Identify which cell holds the provided text, then report its [x, y] central coordinate. 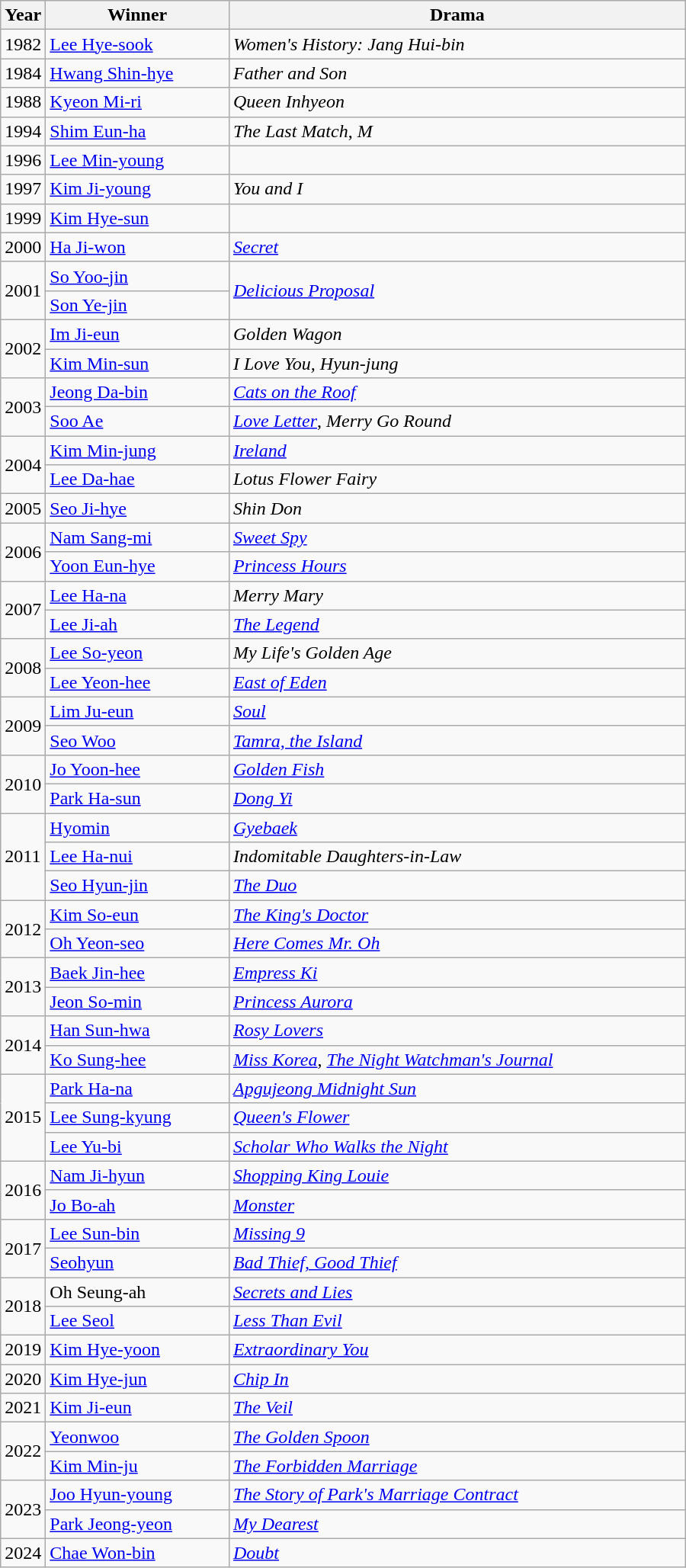
Dong Yi [457, 798]
Yoon Eun-hye [137, 566]
Soo Ae [137, 422]
Tamra, the Island [457, 740]
2001 [23, 290]
Soul [457, 711]
Joo Hyun-young [137, 1495]
2005 [23, 508]
The King's Doctor [457, 915]
2010 [23, 784]
Gyebaek [457, 827]
Kim Hye-yoon [137, 1350]
Secret [457, 247]
2017 [23, 1248]
Lee Ha-nui [137, 857]
Women's History: Jang Hui-bin [457, 44]
Apgujeong Midnight Sun [457, 1089]
Drama [457, 15]
1999 [23, 218]
Princess Aurora [457, 1002]
Park Ha-sun [137, 798]
Delicious Proposal [457, 290]
Lotus Flower Fairy [457, 479]
Shim Eun-ha [137, 131]
2009 [23, 726]
Kim Ji-young [137, 189]
2020 [23, 1379]
Kim Min-sun [137, 364]
The Story of Park's Marriage Contract [457, 1495]
Empress Ki [457, 973]
Park Jeong-yeon [137, 1524]
Lim Ju-eun [137, 711]
So Yoo-jin [137, 276]
Golden Fish [457, 769]
The Veil [457, 1408]
Kim So-eun [137, 915]
Lee So-yeon [137, 653]
2007 [23, 610]
My Life's Golden Age [457, 653]
Queen Inhyeon [457, 102]
Lee Da-hae [137, 479]
2019 [23, 1350]
Less Than Evil [457, 1321]
Kim Min-ju [137, 1466]
My Dearest [457, 1524]
Lee Ha-na [137, 595]
Kyeon Mi-ri [137, 102]
Doubt [457, 1553]
Park Ha-na [137, 1089]
Here Comes Mr. Oh [457, 944]
Hwang Shin-hye [137, 73]
Seo Ji-hye [137, 508]
The Last Match, M [457, 131]
Sweet Spy [457, 537]
Kim Ji-eun [137, 1408]
Oh Yeon-seo [137, 944]
Year [23, 15]
1994 [23, 131]
Seo Hyun-jin [137, 886]
Lee Yu-bi [137, 1146]
Jo Bo-ah [137, 1204]
2004 [23, 465]
Hyomin [137, 827]
Oh Seung-ah [137, 1292]
Jeong Da-bin [137, 393]
Kim Hye-jun [137, 1379]
Jo Yoon-hee [137, 769]
Cats on the Roof [457, 393]
Golden Wagon [457, 334]
2021 [23, 1408]
Lee Min-young [137, 160]
I Love You, Hyun-jung [457, 364]
Father and Son [457, 73]
2008 [23, 668]
Lee Sun-bin [137, 1233]
Baek Jin-hee [137, 973]
Ko Sung-hee [137, 1060]
Lee Hye-sook [137, 44]
Son Ye-jin [137, 305]
2002 [23, 348]
2000 [23, 247]
Lee Yeon-hee [137, 682]
2023 [23, 1509]
Indomitable Daughters-in-Law [457, 857]
You and I [457, 189]
Ireland [457, 451]
2022 [23, 1451]
Han Sun-hwa [137, 1031]
East of Eden [457, 682]
Bad Thief, Good Thief [457, 1262]
Secrets and Lies [457, 1292]
The Legend [457, 624]
Scholar Who Walks the Night [457, 1146]
Ha Ji-won [137, 247]
2016 [23, 1190]
2012 [23, 929]
Queen's Flower [457, 1117]
Nam Ji-hyun [137, 1175]
Lee Sung-kyung [137, 1117]
Chae Won-bin [137, 1553]
Yeonwoo [137, 1437]
Missing 9 [457, 1233]
The Duo [457, 886]
1984 [23, 73]
2024 [23, 1553]
2015 [23, 1117]
The Forbidden Marriage [457, 1466]
Lee Ji-ah [137, 624]
Kim Min-jung [137, 451]
Miss Korea, The Night Watchman's Journal [457, 1060]
2006 [23, 552]
1982 [23, 44]
1997 [23, 189]
Chip In [457, 1379]
Winner [137, 15]
Monster [457, 1204]
2014 [23, 1045]
Love Letter, Merry Go Round [457, 422]
Merry Mary [457, 595]
Kim Hye-sun [137, 218]
Jeon So-min [137, 1002]
Shin Don [457, 508]
2003 [23, 407]
2013 [23, 987]
Extraordinary You [457, 1350]
Princess Hours [457, 566]
1988 [23, 102]
Rosy Lovers [457, 1031]
The Golden Spoon [457, 1437]
Lee Seol [137, 1321]
1996 [23, 160]
2011 [23, 856]
Seo Woo [137, 740]
Seohyun [137, 1262]
Nam Sang-mi [137, 537]
Shopping King Louie [457, 1175]
Im Ji-eun [137, 334]
2018 [23, 1307]
